Extract the [x, y] coordinate from the center of the cell holding the provided text.  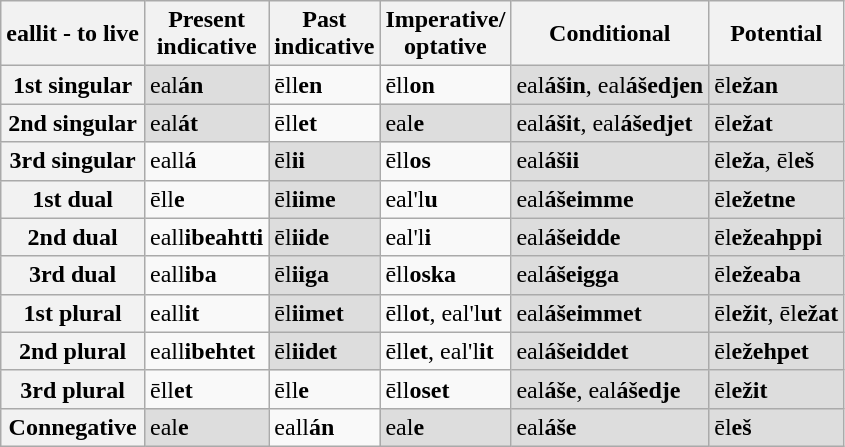
ēllon [446, 85]
ēležeaba [776, 275]
ealášii [610, 161]
ēliide [324, 237]
ēležeahppi [776, 237]
ealát [206, 123]
ēlii [324, 161]
2nd singular [73, 123]
ealáše, ealášedje [610, 389]
ēllos [446, 161]
ēležetne [776, 199]
ēllen [324, 85]
eallibeahtti [206, 237]
2nd dual [73, 237]
ealán [206, 85]
Potential [776, 34]
ēliidet [324, 351]
Connegative [73, 427]
3rd dual [73, 275]
ēliimet [324, 313]
ealášit, ealášedjet [610, 123]
ēliime [324, 199]
eallit [206, 313]
ealášeimme [610, 199]
ēleža, ēleš [776, 161]
2nd plural [73, 351]
ēleš [776, 427]
ēležat [776, 123]
ēležan [776, 85]
eallibehtet [206, 351]
ealášeigga [610, 275]
ēllet, eal'lit [446, 351]
ēležit, ēležat [776, 313]
eallán [324, 427]
ealášeimmet [610, 313]
ēležit [776, 389]
Imperative/optative [446, 34]
Presentindicative [206, 34]
1st dual [73, 199]
ealášin, ealášedjen [610, 85]
ēlloska [446, 275]
eallá [206, 161]
eallit - to live [73, 34]
ealášeiddet [610, 351]
ēlloset [446, 389]
Pastindicative [324, 34]
ēležehpet [776, 351]
ēliiga [324, 275]
Conditional [610, 34]
ealáše [610, 427]
ealášeidde [610, 237]
ealliba [206, 275]
3rd plural [73, 389]
1st singular [73, 85]
3rd singular [73, 161]
ēllot, eal'lut [446, 313]
eal'lu [446, 199]
1st plural [73, 313]
eal'li [446, 237]
